Capture the cell that displays the provided text and extract its (x, y) central coordinate. 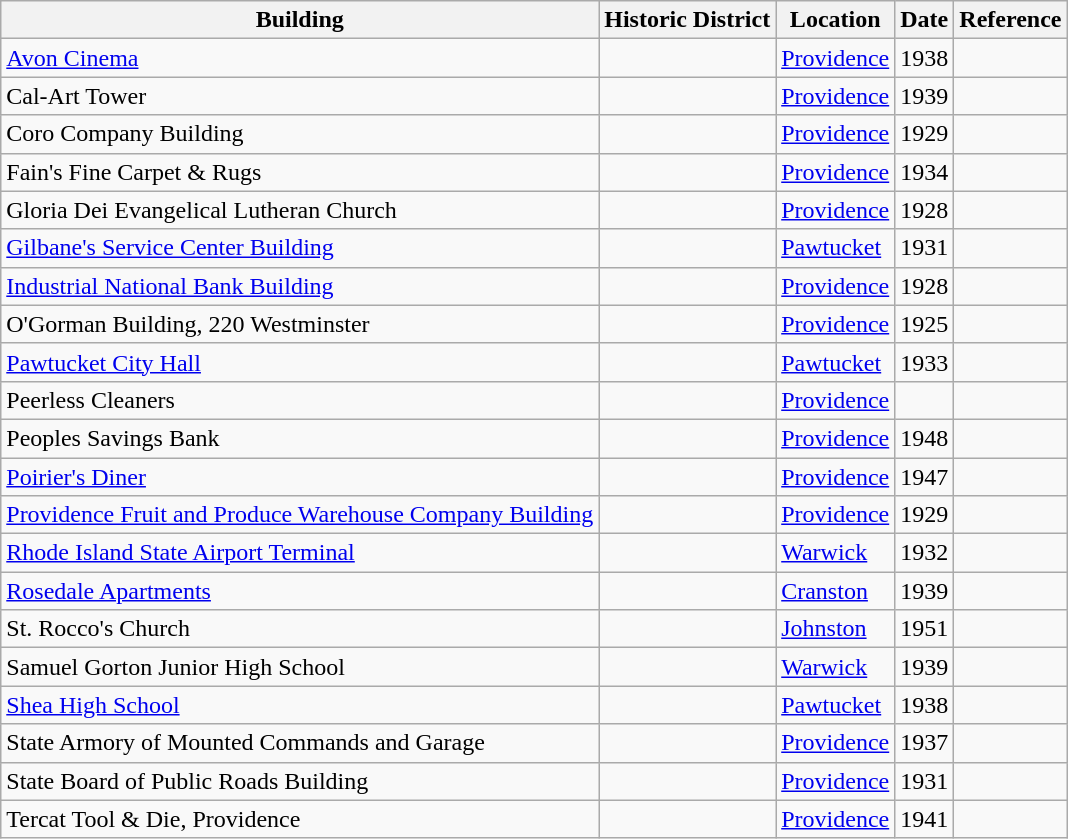
1948 (924, 438)
State Armory of Mounted Commands and Garage (300, 743)
O'Gorman Building, 220 Westminster (300, 324)
1941 (924, 819)
Cranston (836, 591)
Gilbane's Service Center Building (300, 248)
Building (300, 20)
1937 (924, 743)
Location (836, 20)
Rhode Island State Airport Terminal (300, 553)
Historic District (688, 20)
Samuel Gorton Junior High School (300, 667)
Industrial National Bank Building (300, 286)
1934 (924, 172)
1947 (924, 477)
1951 (924, 629)
Pawtucket City Hall (300, 362)
1932 (924, 553)
Gloria Dei Evangelical Lutheran Church (300, 210)
1933 (924, 362)
Rosedale Apartments (300, 591)
Date (924, 20)
Reference (1010, 20)
1925 (924, 324)
Poirier's Diner (300, 477)
State Board of Public Roads Building (300, 781)
Shea High School (300, 705)
Johnston (836, 629)
Coro Company Building (300, 134)
Cal-Art Tower (300, 96)
Peoples Savings Bank (300, 438)
Avon Cinema (300, 58)
Fain's Fine Carpet & Rugs (300, 172)
St. Rocco's Church (300, 629)
Peerless Cleaners (300, 400)
Tercat Tool & Die, Providence (300, 819)
Providence Fruit and Produce Warehouse Company Building (300, 515)
